Locate the cell with the specified text and output its [X, Y] center coordinate. 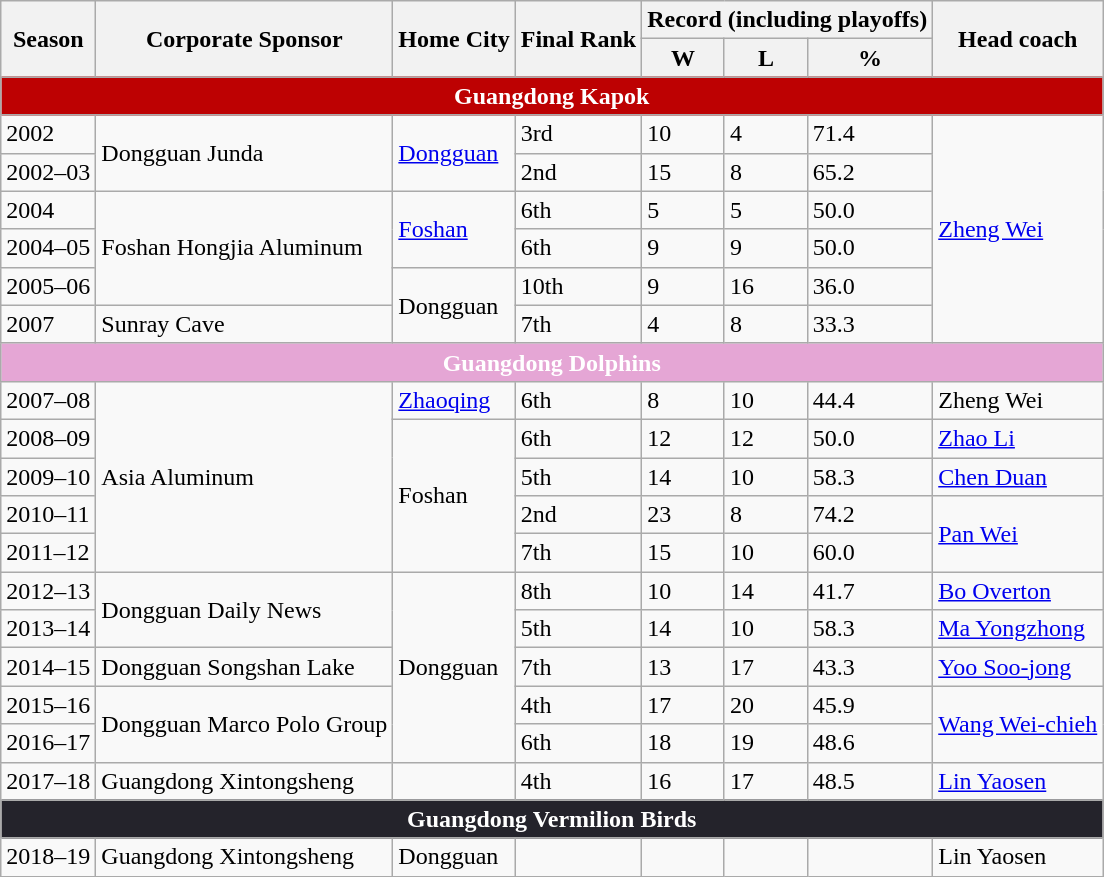
2002 [48, 134]
13 [684, 667]
20 [766, 705]
Final Rank [578, 39]
23 [684, 515]
Ma Yongzhong [1018, 629]
2015–16 [48, 705]
Chen Duan [1018, 477]
2016–17 [48, 743]
Guangdong Dolphins [552, 362]
2002–03 [48, 172]
43.3 [870, 667]
Dongguan Daily News [244, 610]
% [870, 58]
48.5 [870, 781]
36.0 [870, 286]
Season [48, 39]
Dongguan Junda [244, 153]
18 [684, 743]
Guangdong Kapok [552, 96]
8th [578, 591]
Dongguan Marco Polo Group [244, 724]
Head coach [1018, 39]
2010–11 [48, 515]
2005–06 [48, 286]
Bo Overton [1018, 591]
71.4 [870, 134]
2012–13 [48, 591]
2007 [48, 324]
3rd [578, 134]
Zhao Li [1018, 438]
Corporate Sponsor [244, 39]
Guangdong Vermilion Birds [552, 819]
W [684, 58]
44.4 [870, 400]
Home City [454, 39]
2013–14 [48, 629]
45.9 [870, 705]
19 [766, 743]
Record (including playoffs) [788, 20]
2004 [48, 210]
Sunray Cave [244, 324]
Dongguan Songshan Lake [244, 667]
Yoo Soo-jong [1018, 667]
65.2 [870, 172]
2009–10 [48, 477]
10th [578, 286]
Wang Wei-chieh [1018, 724]
2018–19 [48, 857]
2008–09 [48, 438]
2004–05 [48, 248]
Pan Wei [1018, 534]
Asia Aluminum [244, 476]
2014–15 [48, 667]
60.0 [870, 553]
33.3 [870, 324]
2017–18 [48, 781]
2007–08 [48, 400]
Zhaoqing [454, 400]
48.6 [870, 743]
2011–12 [48, 553]
Foshan Hongjia Aluminum [244, 248]
41.7 [870, 591]
L [766, 58]
74.2 [870, 515]
